Return [X, Y] of the center of cell containing provided text 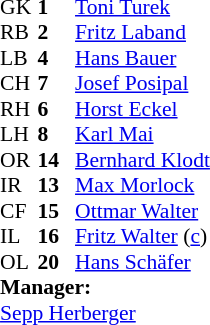
Fritz Laband [142, 33]
Hans Bauer [142, 58]
OL [19, 262]
Ottmar Walter [142, 211]
15 [57, 211]
6 [57, 109]
2 [57, 33]
20 [57, 262]
Fritz Walter (c) [142, 237]
Hans Schäfer [142, 262]
Manager: [105, 287]
OR [19, 160]
IR [19, 185]
13 [57, 185]
16 [57, 237]
RH [19, 109]
Bernhard Klodt [142, 160]
Josef Posipal [142, 83]
LH [19, 135]
4 [57, 58]
8 [57, 135]
Max Morlock [142, 185]
LB [19, 58]
Karl Mai [142, 135]
CH [19, 83]
14 [57, 160]
7 [57, 83]
RB [19, 33]
CF [19, 211]
IL [19, 237]
Horst Eckel [142, 109]
